Determine the [X, Y] coordinate at the center of the cell enclosing the given text.  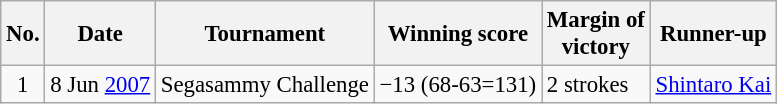
Winning score [458, 34]
8 Jun 2007 [100, 85]
Shintaro Kai [713, 85]
2 strokes [596, 85]
Runner-up [713, 34]
No. [23, 34]
Tournament [264, 34]
−13 (68-63=131) [458, 85]
Date [100, 34]
Segasammy Challenge [264, 85]
Margin ofvictory [596, 34]
1 [23, 85]
